Scan for the cell matching the given text and deliver its [X, Y] coordinate at center. 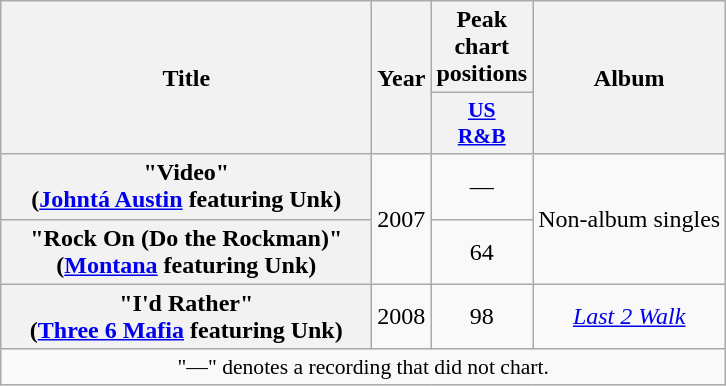
Title [186, 78]
— [482, 186]
2007 [402, 219]
Album [630, 78]
64 [482, 252]
98 [482, 316]
"I'd Rather"(Three 6 Mafia featuring Unk) [186, 316]
Non-album singles [630, 219]
2008 [402, 316]
Year [402, 78]
"Rock On (Do the Rockman)"(Montana featuring Unk) [186, 252]
USR&B [482, 124]
Peak chart positions [482, 47]
"—" denotes a recording that did not chart. [364, 367]
"Video"(Johntá Austin featuring Unk) [186, 186]
Last 2 Walk [630, 316]
